Detect which cell encompasses the target text, then output its (x, y) center coordinate. 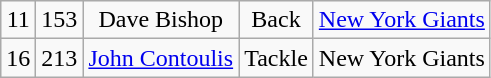
16 (18, 58)
153 (60, 20)
Back (276, 20)
Dave Bishop (161, 20)
John Contoulis (161, 58)
213 (60, 58)
Tackle (276, 58)
11 (18, 20)
